Return (x, y) of the center of cell containing provided text 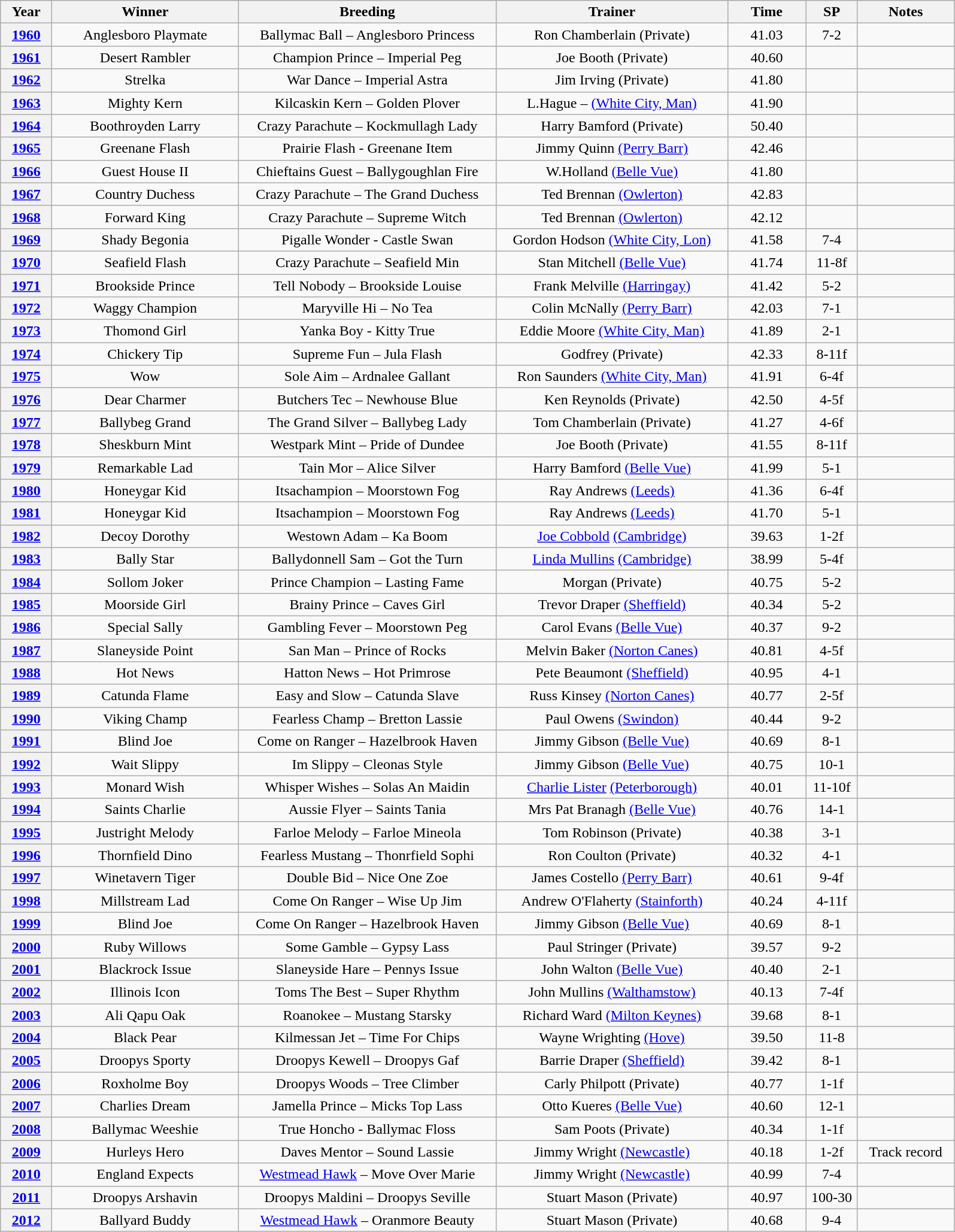
W.Holland (Belle Vue) (612, 171)
Jamella Prince – Micks Top Lass (368, 1106)
41.90 (766, 103)
Prairie Flash - Greenane Item (368, 149)
Anglesboro Playmate (145, 35)
1986 (26, 627)
2012 (26, 1220)
The Grand Silver – Ballybeg Lady (368, 422)
42.33 (766, 354)
1979 (26, 468)
Ron Saunders (White City, Man) (612, 377)
Slaneyside Hare – Pennys Issue (368, 969)
Champion Prince – Imperial Peg (368, 57)
Time (766, 12)
Black Pear (145, 1038)
14-1 (832, 810)
Thornfield Dino (145, 855)
Bally Star (145, 559)
41.70 (766, 513)
Frank Melville (Harringay) (612, 286)
40.18 (766, 1152)
Droopys Sporty (145, 1061)
41.74 (766, 262)
Forward King (145, 217)
Sheskburn Mint (145, 445)
Russ Kinsey (Norton Canes) (612, 696)
Colin McNally (Perry Barr) (612, 308)
1970 (26, 262)
1981 (26, 513)
41.91 (766, 377)
1965 (26, 149)
Aussie Flyer – Saints Tania (368, 810)
1972 (26, 308)
Remarkable Lad (145, 468)
11-8f (832, 262)
Slaneyside Point (145, 650)
10-1 (832, 764)
2009 (26, 1152)
Some Gamble – Gypsy Lass (368, 946)
Year (26, 12)
Jimmy Quinn (Perry Barr) (612, 149)
40.13 (766, 992)
41.58 (766, 240)
Wow (145, 377)
Droopys Kewell – Droopys Gaf (368, 1061)
50.40 (766, 126)
Andrew O'Flaherty (Stainforth) (612, 901)
5-4f (832, 559)
39.50 (766, 1038)
4-6f (832, 422)
Notes (905, 12)
Decoy Dorothy (145, 536)
42.46 (766, 149)
Strelka (145, 80)
Tell Nobody – Brookside Louise (368, 286)
Farloe Melody – Farloe Mineola (368, 833)
1969 (26, 240)
7-2 (832, 35)
Charlies Dream (145, 1106)
Carly Philpott (Private) (612, 1083)
42.12 (766, 217)
Greenane Flash (145, 149)
1999 (26, 924)
1983 (26, 559)
Harry Bamford (Private) (612, 126)
Godfrey (Private) (612, 354)
James Costello (Perry Barr) (612, 878)
1971 (26, 286)
Boothroyden Larry (145, 126)
Blackrock Issue (145, 969)
1994 (26, 810)
Daves Mentor – Sound Lassie (368, 1152)
40.97 (766, 1197)
38.99 (766, 559)
2008 (26, 1129)
39.57 (766, 946)
1977 (26, 422)
Charlie Lister (Peterborough) (612, 787)
Whisper Wishes – Solas An Maidin (368, 787)
England Expects (145, 1175)
Desert Rambler (145, 57)
2010 (26, 1175)
Eddie Moore (White City, Man) (612, 331)
Paul Owens (Swindon) (612, 719)
Westpark Mint – Pride of Dundee (368, 445)
40.37 (766, 627)
Crazy Parachute – Kockmullagh Lady (368, 126)
Droopys Woods – Tree Climber (368, 1083)
Melvin Baker (Norton Canes) (612, 650)
Ron Chamberlain (Private) (612, 35)
Ballybeg Grand (145, 422)
Crazy Parachute – Supreme Witch (368, 217)
Yanka Boy - Kitty True (368, 331)
Joe Cobbold (Cambridge) (612, 536)
Ali Qapu Oak (145, 1015)
True Honcho - Ballymac Floss (368, 1129)
Tom Chamberlain (Private) (612, 422)
Crazy Parachute – The Grand Duchess (368, 194)
Ballymac Weeshie (145, 1129)
Seafield Flash (145, 262)
Morgan (Private) (612, 582)
Linda Mullins (Cambridge) (612, 559)
John Walton (Belle Vue) (612, 969)
Trainer (612, 12)
7-1 (832, 308)
1960 (26, 35)
40.99 (766, 1175)
40.95 (766, 673)
Kilcaskin Kern – Golden Plover (368, 103)
Paul Stringer (Private) (612, 946)
Droopys Arshavin (145, 1197)
Ballymac Ball – Anglesboro Princess (368, 35)
Pete Beaumont (Sheffield) (612, 673)
Sam Poots (Private) (612, 1129)
Westown Adam – Ka Boom (368, 536)
SP (832, 12)
39.68 (766, 1015)
Easy and Slow – Catunda Slave (368, 696)
1990 (26, 719)
Brookside Prince (145, 286)
42.50 (766, 399)
Maryville Hi – No Tea (368, 308)
40.01 (766, 787)
11-8 (832, 1038)
1962 (26, 80)
Prince Champion – Lasting Fame (368, 582)
Track record (905, 1152)
Special Sally (145, 627)
Carol Evans (Belle Vue) (612, 627)
War Dance – Imperial Astra (368, 80)
1968 (26, 217)
9-4 (832, 1220)
Come On Ranger – Hazelbrook Haven (368, 924)
40.81 (766, 650)
Stan Mitchell (Belle Vue) (612, 262)
42.03 (766, 308)
Trevor Draper (Sheffield) (612, 604)
Shady Begonia (145, 240)
Ron Coulton (Private) (612, 855)
2000 (26, 946)
100-30 (832, 1197)
Come on Ranger – Hazelbrook Haven (368, 741)
40.24 (766, 901)
41.99 (766, 468)
Sollom Joker (145, 582)
Waggy Champion (145, 308)
39.63 (766, 536)
Fearless Mustang – Thonrfield Sophi (368, 855)
Justright Melody (145, 833)
1987 (26, 650)
2007 (26, 1106)
L.Hague – (White City, Man) (612, 103)
1996 (26, 855)
12-1 (832, 1106)
1964 (26, 126)
41.89 (766, 331)
Thomond Girl (145, 331)
Roanokee – Mustang Starsky (368, 1015)
41.42 (766, 286)
40.44 (766, 719)
2-5f (832, 696)
41.03 (766, 35)
Tain Mor – Alice Silver (368, 468)
John Mullins (Walthamstow) (612, 992)
Ballydonnell Sam – Got the Turn (368, 559)
Chickery Tip (145, 354)
Dear Charmer (145, 399)
41.27 (766, 422)
Wait Slippy (145, 764)
1982 (26, 536)
Sole Aim – Ardnalee Gallant (368, 377)
Mighty Kern (145, 103)
1978 (26, 445)
2003 (26, 1015)
Toms The Best – Super Rhythm (368, 992)
3-1 (832, 833)
Barrie Draper (Sheffield) (612, 1061)
2002 (26, 992)
Viking Champ (145, 719)
Mrs Pat Branagh (Belle Vue) (612, 810)
Fearless Champ – Bretton Lassie (368, 719)
11-10f (832, 787)
7-4f (832, 992)
1976 (26, 399)
41.55 (766, 445)
Im Slippy – Cleonas Style (368, 764)
2001 (26, 969)
Country Duchess (145, 194)
1963 (26, 103)
40.76 (766, 810)
1975 (26, 377)
1974 (26, 354)
42.83 (766, 194)
Tom Robinson (Private) (612, 833)
Winetavern Tiger (145, 878)
Saints Charlie (145, 810)
Richard Ward (Milton Keynes) (612, 1015)
1988 (26, 673)
40.40 (766, 969)
1991 (26, 741)
Ballyard Buddy (145, 1220)
Hurleys Hero (145, 1152)
1995 (26, 833)
1985 (26, 604)
1967 (26, 194)
1997 (26, 878)
Millstream Lad (145, 901)
Illinois Icon (145, 992)
Hatton News – Hot Primrose (368, 673)
Gambling Fever – Moorstown Peg (368, 627)
Wayne Wrighting (Hove) (612, 1038)
Westmead Hawk – Oranmore Beauty (368, 1220)
Brainy Prince – Caves Girl (368, 604)
Catunda Flame (145, 696)
40.68 (766, 1220)
1980 (26, 491)
Moorside Girl (145, 604)
2005 (26, 1061)
4-11f (832, 901)
Double Bid – Nice One Zoe (368, 878)
Butchers Tec – Newhouse Blue (368, 399)
40.32 (766, 855)
Monard Wish (145, 787)
40.61 (766, 878)
Crazy Parachute – Seafield Min (368, 262)
Pigalle Wonder - Castle Swan (368, 240)
1984 (26, 582)
1961 (26, 57)
1993 (26, 787)
1989 (26, 696)
39.42 (766, 1061)
Winner (145, 12)
Ruby Willows (145, 946)
Guest House II (145, 171)
Westmead Hawk – Move Over Marie (368, 1175)
41.36 (766, 491)
Hot News (145, 673)
Roxholme Boy (145, 1083)
40.38 (766, 833)
2004 (26, 1038)
1992 (26, 764)
Chieftains Guest – Ballygoughlan Fire (368, 171)
1966 (26, 171)
Otto Kueres (Belle Vue) (612, 1106)
Droopys Maldini – Droopys Seville (368, 1197)
Ken Reynolds (Private) (612, 399)
2006 (26, 1083)
Jim Irving (Private) (612, 80)
San Man – Prince of Rocks (368, 650)
Breeding (368, 12)
Kilmessan Jet – Time For Chips (368, 1038)
2011 (26, 1197)
Come On Ranger – Wise Up Jim (368, 901)
Gordon Hodson (White City, Lon) (612, 240)
Harry Bamford (Belle Vue) (612, 468)
Supreme Fun – Jula Flash (368, 354)
9-4f (832, 878)
1998 (26, 901)
1973 (26, 331)
